Pinpoint the cell where the given text exists, returning its [x, y] midpoint coordinate. 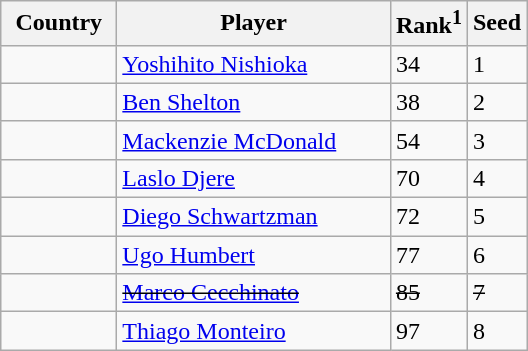
38 [428, 102]
Marco Cecchinato [254, 293]
5 [496, 217]
Ben Shelton [254, 102]
Country [59, 24]
34 [428, 64]
54 [428, 140]
Thiago Monteiro [254, 331]
7 [496, 293]
Rank1 [428, 24]
77 [428, 255]
Yoshihito Nishioka [254, 64]
Mackenzie McDonald [254, 140]
97 [428, 331]
4 [496, 178]
Player [254, 24]
1 [496, 64]
Diego Schwartzman [254, 217]
Ugo Humbert [254, 255]
3 [496, 140]
6 [496, 255]
70 [428, 178]
Seed [496, 24]
8 [496, 331]
72 [428, 217]
85 [428, 293]
2 [496, 102]
Laslo Djere [254, 178]
